Locate the cell with the specified text and output its (X, Y) center coordinate. 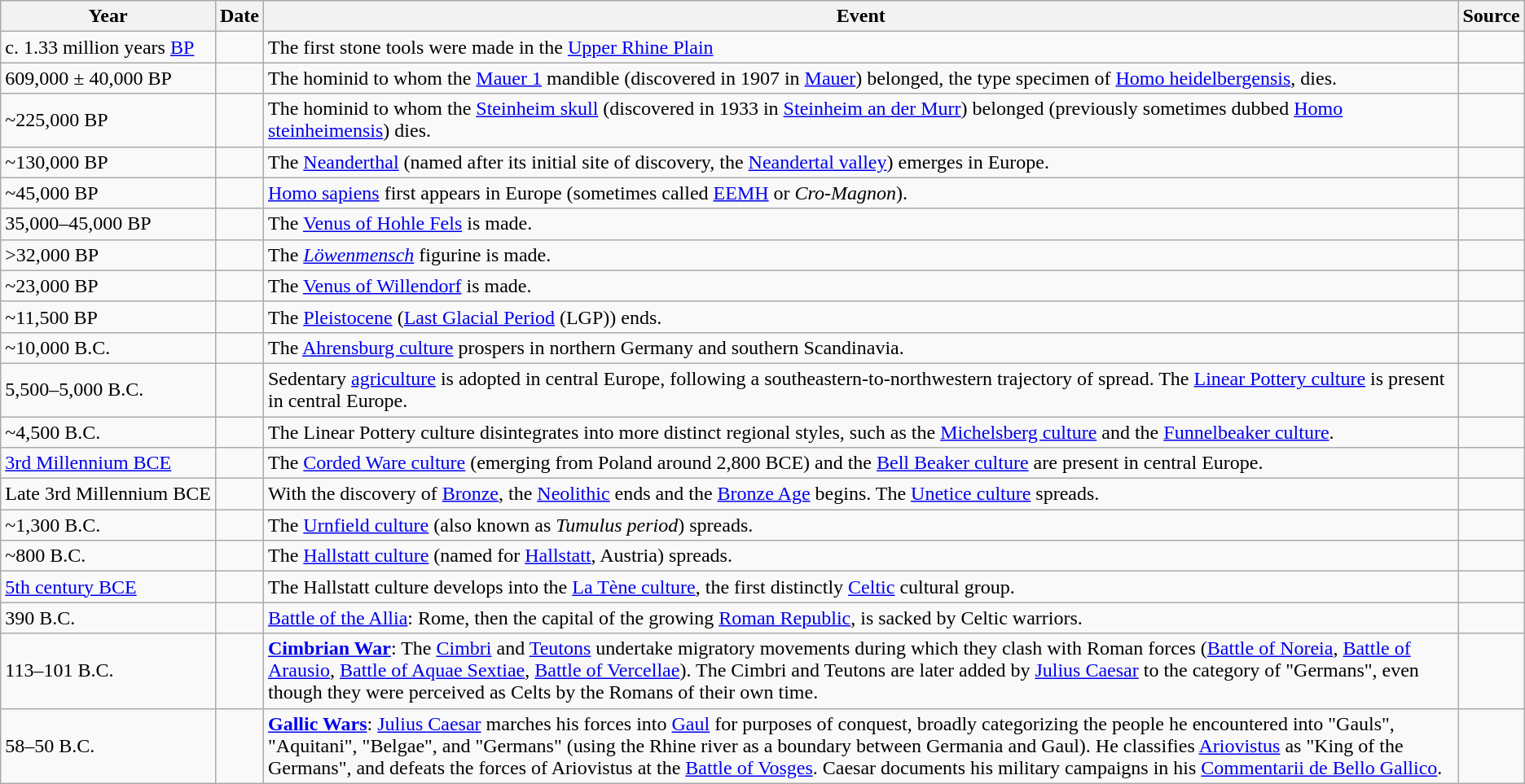
The Linear Pottery culture disintegrates into more distinct regional styles, such as the Michelsberg culture and the Funnelbeaker culture. (860, 432)
~10,000 B.C. (108, 348)
390 B.C. (108, 618)
c. 1.33 million years BP (108, 47)
Event (860, 16)
~11,500 BP (108, 317)
609,000 ± 40,000 BP (108, 78)
The Corded Ware culture (emerging from Poland around 2,800 BCE) and the Bell Beaker culture are present in central Europe. (860, 463)
With the discovery of Bronze, the Neolithic ends and the Bronze Age begins. The Unetice culture spreads. (860, 494)
The Urnfield culture (also known as Tumulus period) spreads. (860, 525)
The Venus of Willendorf is made. (860, 286)
Battle of the Allia: Rome, then the capital of the growing Roman Republic, is sacked by Celtic warriors. (860, 618)
Late 3rd Millennium BCE (108, 494)
113–101 B.C. (108, 671)
35,000–45,000 BP (108, 224)
The Hallstatt culture (named for Hallstatt, Austria) spreads. (860, 556)
~45,000 BP (108, 193)
~4,500 B.C. (108, 432)
Homo sapiens first appears in Europe (sometimes called EEMH or Cro-Magnon). (860, 193)
~23,000 BP (108, 286)
~1,300 B.C. (108, 525)
Source (1491, 16)
~800 B.C. (108, 556)
5th century BCE (108, 587)
The Löwenmensch figurine is made. (860, 255)
~130,000 BP (108, 162)
The Venus of Hohle Fels is made. (860, 224)
3rd Millennium BCE (108, 463)
~225,000 BP (108, 120)
The Hallstatt culture develops into the La Tène culture, the first distinctly Celtic cultural group. (860, 587)
The Pleistocene (Last Glacial Period (LGP)) ends. (860, 317)
The hominid to whom the Mauer 1 mandible (discovered in 1907 in Mauer) belonged, the type specimen of Homo heidelbergensis, dies. (860, 78)
58–50 B.C. (108, 746)
Year (108, 16)
5,500–5,000 B.C. (108, 389)
The Neanderthal (named after its initial site of discovery, the Neandertal valley) emerges in Europe. (860, 162)
>32,000 BP (108, 255)
The Ahrensburg culture prospers in northern Germany and southern Scandinavia. (860, 348)
The first stone tools were made in the Upper Rhine Plain (860, 47)
Date (240, 16)
